From the cell containing the given text, extract its center point as [X, Y] coordinate. 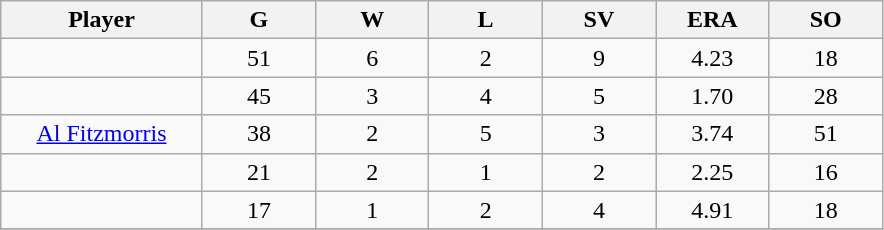
28 [826, 96]
SO [826, 20]
Player [102, 20]
L [486, 20]
Al Fitzmorris [102, 134]
9 [598, 58]
2.25 [712, 172]
17 [258, 210]
4.91 [712, 210]
ERA [712, 20]
G [258, 20]
45 [258, 96]
3.74 [712, 134]
4.23 [712, 58]
16 [826, 172]
SV [598, 20]
1.70 [712, 96]
6 [372, 58]
21 [258, 172]
38 [258, 134]
W [372, 20]
